Pinpoint the cell where the given text exists, returning its (X, Y) midpoint coordinate. 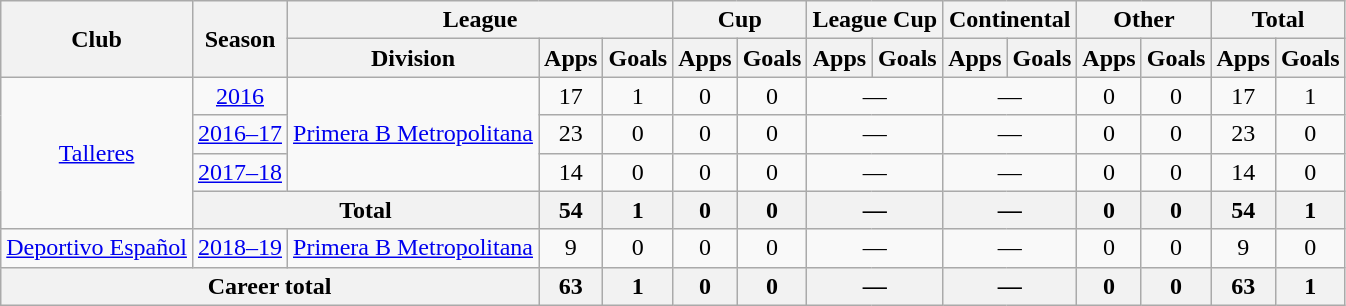
Continental (1010, 20)
Season (240, 39)
Deportivo Español (97, 248)
Career total (270, 286)
Club (97, 39)
2018–19 (240, 248)
Other (1144, 20)
League Cup (875, 20)
Cup (740, 20)
2016 (240, 96)
2016–17 (240, 134)
Talleres (97, 153)
Division (414, 58)
League (480, 20)
2017–18 (240, 172)
